Locate the cell with the specified text and output its [x, y] center coordinate. 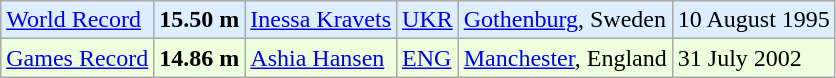
10 August 1995 [754, 20]
World Record [78, 20]
15.50 m [200, 20]
Inessa Kravets [321, 20]
14.86 m [200, 58]
31 July 2002 [754, 58]
Ashia Hansen [321, 58]
Manchester, England [565, 58]
ENG [428, 58]
UKR [428, 20]
Gothenburg, Sweden [565, 20]
Games Record [78, 58]
